From the cell containing the given text, extract its center point as [X, Y] coordinate. 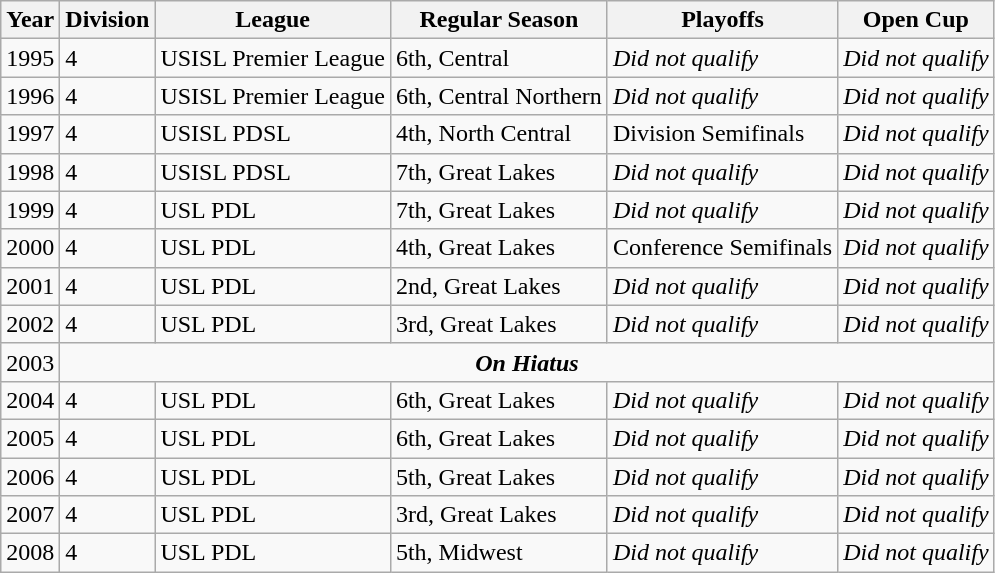
Playoffs [722, 20]
2004 [30, 400]
1997 [30, 134]
Division Semifinals [722, 134]
Year [30, 20]
Regular Season [498, 20]
On Hiatus [527, 362]
4th, North Central [498, 134]
Open Cup [916, 20]
2001 [30, 286]
4th, Great Lakes [498, 248]
2nd, Great Lakes [498, 286]
2000 [30, 248]
2002 [30, 324]
League [272, 20]
1996 [30, 96]
1998 [30, 172]
6th, Central [498, 58]
2007 [30, 515]
2006 [30, 477]
2008 [30, 553]
1999 [30, 210]
Division [108, 20]
6th, Central Northern [498, 96]
2003 [30, 362]
5th, Great Lakes [498, 477]
5th, Midwest [498, 553]
1995 [30, 58]
Conference Semifinals [722, 248]
2005 [30, 438]
